For the text-containing cell, return its midpoint in [X, Y] coordinate format. 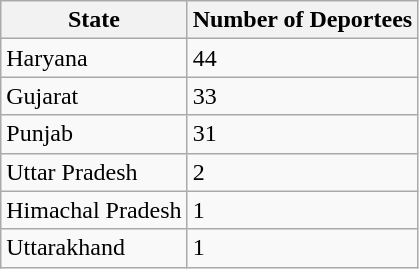
33 [302, 96]
State [94, 20]
44 [302, 58]
Number of Deportees [302, 20]
Himachal Pradesh [94, 210]
31 [302, 134]
2 [302, 172]
Gujarat [94, 96]
Uttarakhand [94, 248]
Punjab [94, 134]
Haryana [94, 58]
Uttar Pradesh [94, 172]
